Scan for the cell matching the given text and deliver its [x, y] coordinate at center. 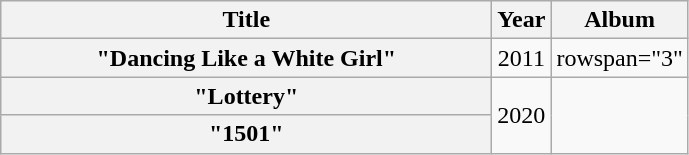
2011 [522, 58]
"Lottery" [246, 96]
"1501" [246, 134]
Album [620, 20]
Year [522, 20]
"Dancing Like a White Girl" [246, 58]
2020 [522, 115]
Title [246, 20]
rowspan="3" [620, 58]
